Locate the cell with the specified text and output its (x, y) center coordinate. 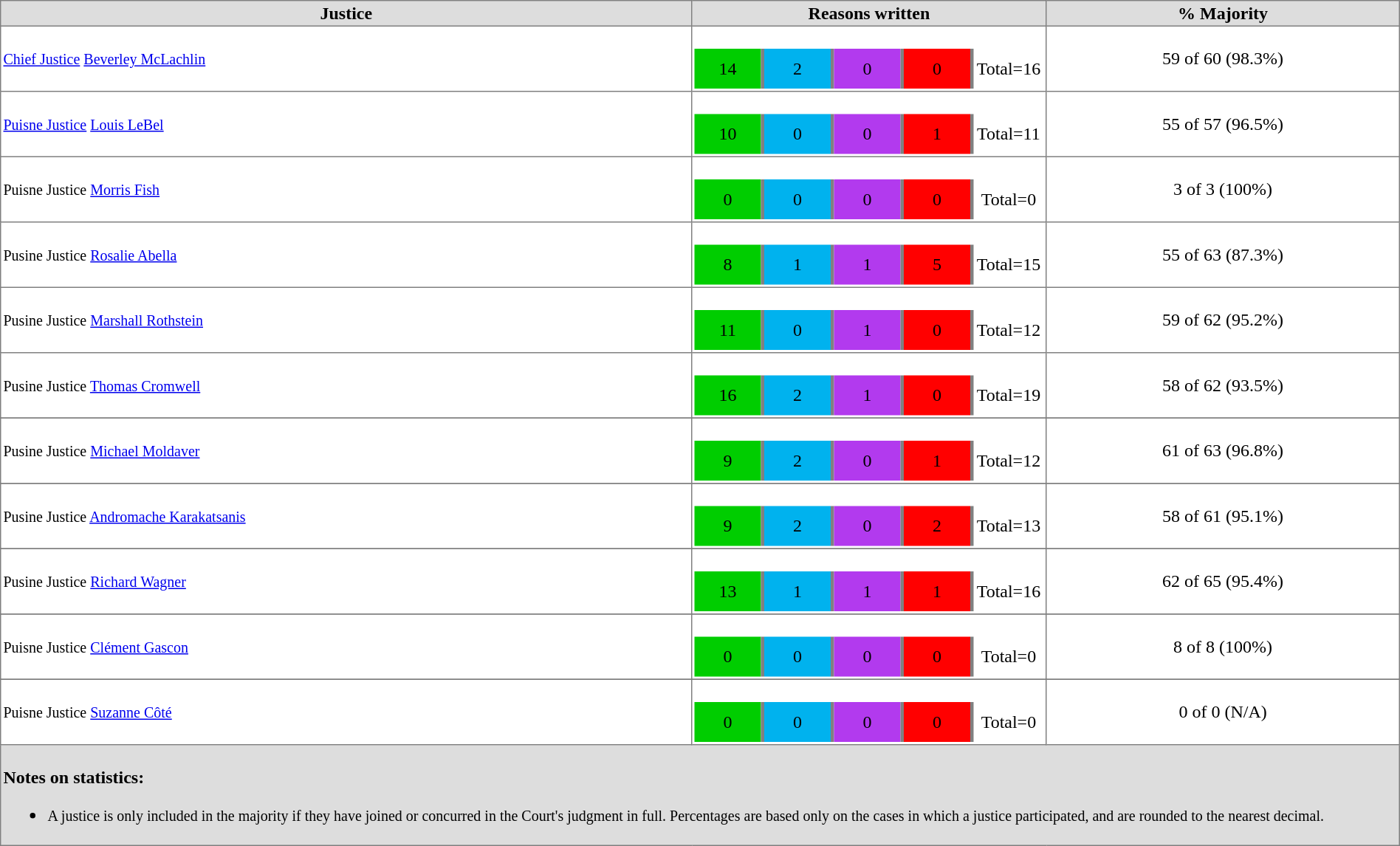
Total=11 (1009, 134)
11 (728, 330)
Pusine Justice Richard Wagner (346, 581)
Total=19 (1009, 395)
59 of 60 (98.3%) (1223, 58)
13 (728, 591)
13 1 1 1 Total=16 (869, 581)
9 2 0 2 Total=13 (869, 516)
Pusine Justice Thomas Cromwell (346, 385)
% Majority (1223, 13)
10 0 0 1 Total=11 (869, 124)
3 of 3 (100%) (1223, 189)
62 of 65 (95.4%) (1223, 581)
11 0 1 0 Total=12 (869, 320)
8 (728, 265)
10 (728, 134)
8 of 8 (100%) (1223, 647)
55 of 57 (96.5%) (1223, 124)
5 (937, 265)
61 of 63 (96.8%) (1223, 450)
14 (728, 69)
Justice (346, 13)
Puisne Justice Morris Fish (346, 189)
0 of 0 (N/A) (1223, 712)
Pusine Justice Andromache Karakatsanis (346, 516)
58 of 61 (95.1%) (1223, 516)
Chief Justice Beverley McLachlin (346, 58)
59 of 62 (95.2%) (1223, 320)
Total=13 (1009, 526)
Total=15 (1009, 265)
Pusine Justice Michael Moldaver (346, 450)
16 2 1 0 Total=19 (869, 385)
9 2 0 1 Total=12 (869, 450)
Puisne Justice Louis LeBel (346, 124)
16 (728, 395)
Reasons written (869, 13)
Pusine Justice Marshall Rothstein (346, 320)
55 of 63 (87.3%) (1223, 255)
Puisne Justice Clément Gascon (346, 647)
58 of 62 (93.5%) (1223, 385)
14 2 0 0 Total=16 (869, 58)
8 1 1 5 Total=15 (869, 255)
Puisne Justice Suzanne Côté (346, 712)
Pusine Justice Rosalie Abella (346, 255)
